Return (X, Y) of the center of cell containing provided text 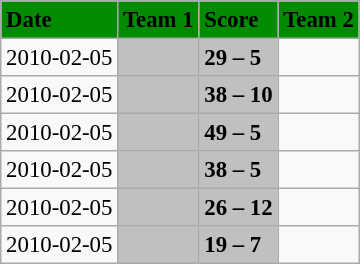
49 – 5 (238, 133)
Date (60, 20)
19 – 7 (238, 245)
Team 1 (158, 20)
29 – 5 (238, 57)
38 – 5 (238, 170)
26 – 12 (238, 208)
38 – 10 (238, 95)
Team 2 (318, 20)
Score (238, 20)
